Scan for the cell matching the given text and deliver its (x, y) coordinate at center. 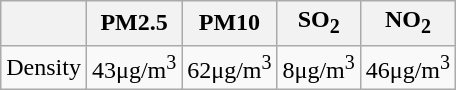
Density (44, 68)
PM10 (230, 23)
43μg/m3 (134, 68)
PM2.5 (134, 23)
46μg/m3 (408, 68)
8μg/m3 (318, 68)
62μg/m3 (230, 68)
SO2 (318, 23)
NO2 (408, 23)
